From the cell containing the given text, extract its center point as (X, Y) coordinate. 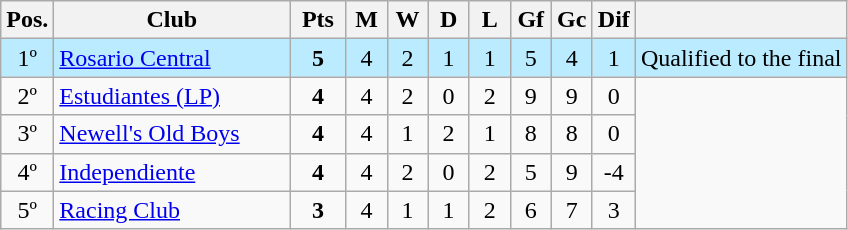
1º (28, 58)
4º (28, 172)
Rosario Central (172, 58)
-4 (614, 172)
7 (572, 210)
M (366, 20)
W (408, 20)
Club (172, 20)
D (448, 20)
Newell's Old Boys (172, 134)
6 (530, 210)
Gc (572, 20)
Pos. (28, 20)
Dif (614, 20)
Independiente (172, 172)
L (490, 20)
3º (28, 134)
Estudiantes (LP) (172, 96)
Gf (530, 20)
5º (28, 210)
2º (28, 96)
Qualified to the final (741, 58)
Pts (318, 20)
Racing Club (172, 210)
